Identify which cell holds the provided text, then report its [x, y] central coordinate. 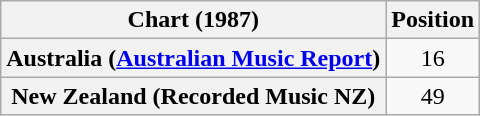
Chart (1987) [194, 20]
Position [433, 20]
Australia (Australian Music Report) [194, 58]
49 [433, 96]
New Zealand (Recorded Music NZ) [194, 96]
16 [433, 58]
